Search for the cell housing the specified text and yield its [x, y] center coordinate. 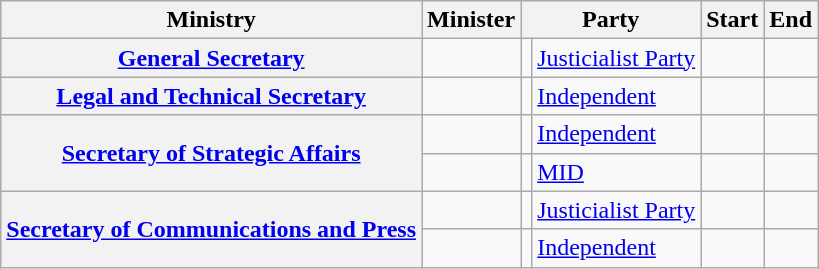
General Secretary [212, 58]
Minister [472, 20]
Secretary of Strategic Affairs [212, 153]
Legal and Technical Secretary [212, 96]
Ministry [212, 20]
Start [732, 20]
Party [611, 20]
MID [616, 172]
End [791, 20]
Secretary of Communications and Press [212, 229]
